Scan for the cell matching the given text and deliver its [x, y] coordinate at center. 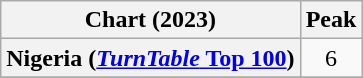
6 [331, 58]
Chart (2023) [150, 20]
Nigeria (TurnTable Top 100) [150, 58]
Peak [331, 20]
